Locate the cell with the specified text and output its (X, Y) center coordinate. 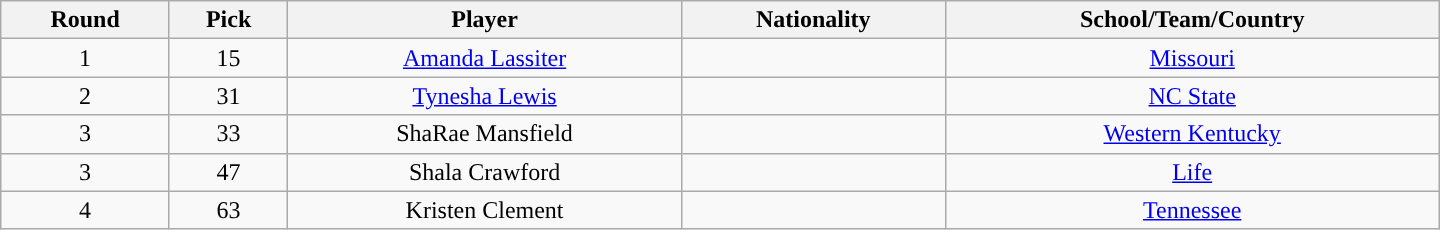
2 (86, 96)
1 (86, 58)
Life (1192, 172)
Amanda Lassiter (485, 58)
Nationality (813, 20)
ShaRae Mansfield (485, 134)
33 (228, 134)
Player (485, 20)
4 (86, 210)
Shala Crawford (485, 172)
63 (228, 210)
NC State (1192, 96)
Pick (228, 20)
Tennessee (1192, 210)
Kristen Clement (485, 210)
Missouri (1192, 58)
Round (86, 20)
Tynesha Lewis (485, 96)
47 (228, 172)
Western Kentucky (1192, 134)
School/Team/Country (1192, 20)
15 (228, 58)
31 (228, 96)
